For the text-containing cell, return its midpoint in [X, Y] coordinate format. 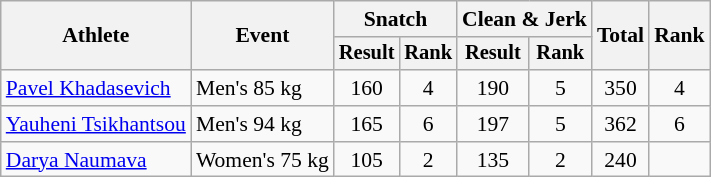
Event [262, 36]
Clean & Jerk [524, 19]
Pavel Khadasevich [96, 88]
165 [367, 124]
Athlete [96, 36]
Snatch [396, 19]
Yauheni Tsikhantsou [96, 124]
Men's 85 kg [262, 88]
160 [367, 88]
Men's 94 kg [262, 124]
197 [493, 124]
Total [620, 36]
350 [620, 88]
190 [493, 88]
362 [620, 124]
